Capture the cell that displays the provided text and extract its (x, y) central coordinate. 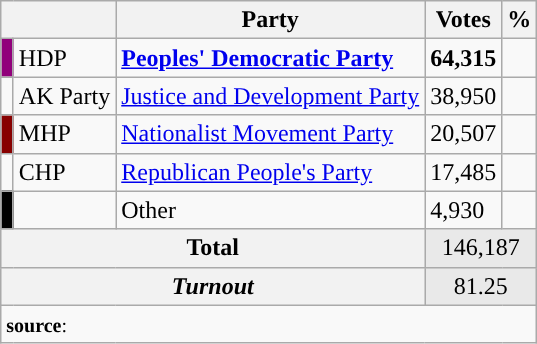
81.25 (481, 286)
Other (270, 210)
AK Party (64, 96)
4,930 (464, 210)
MHP (64, 134)
source: (269, 324)
Total (213, 248)
HDP (64, 58)
146,187 (481, 248)
Republican People's Party (270, 172)
17,485 (464, 172)
CHP (64, 172)
38,950 (464, 96)
Turnout (213, 286)
Party (270, 20)
Justice and Development Party (270, 96)
% (520, 20)
64,315 (464, 58)
Peoples' Democratic Party (270, 58)
20,507 (464, 134)
Nationalist Movement Party (270, 134)
Votes (464, 20)
